Provide the (X, Y) coordinate of the cell's center where the given text is located.  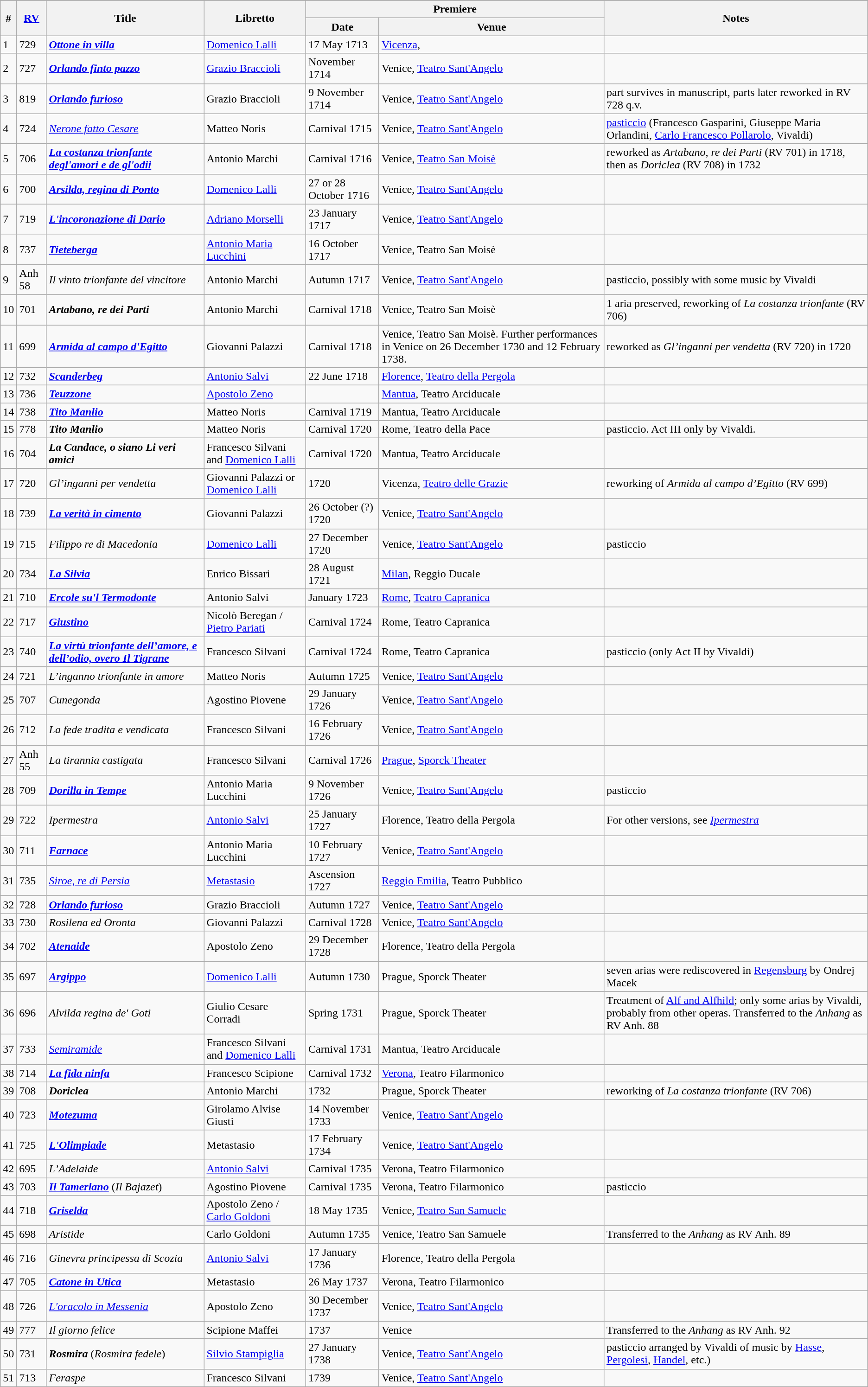
699 (32, 346)
Treatment of Alf and Alfhild; only some arias by Vivaldi, probably from other operas. Transferred to the Anhang as RV Anh. 88 (736, 1013)
L’inganno trionfante in amore (125, 676)
10 (8, 310)
726 (32, 1306)
pasticcio arranged by Vivaldi of music by Hasse, Pergolesi, Handel, etc.) (736, 1354)
1737 (342, 1330)
Autumn 1730 (342, 977)
Semiramide (125, 1049)
16 October 1717 (342, 249)
Teuzzone (125, 394)
Argippo (125, 977)
Carnival 1715 (342, 129)
Transferred to the Anhang as RV Anh. 92 (736, 1330)
27 January 1738 (342, 1354)
Autumn 1735 (342, 1234)
Nerone fatto Cesare (125, 129)
728 (32, 905)
4 (8, 129)
731 (32, 1354)
Reggio Emilia, Teatro Pubblico (491, 881)
712 (32, 730)
740 (32, 652)
Atenaide (125, 946)
Scanderbeg (125, 377)
Venice, Teatro San Moisè. Further performances in Venice on 26 December 1730 and 12 February 1738. (491, 346)
18 (8, 514)
reworked as Artabano, re dei Parti (RV 701) in 1718, then as Doriclea (RV 708) in 1732 (736, 159)
Spring 1731 (342, 1013)
Apostolo Zeno / Carlo Goldoni (255, 1210)
33 (8, 922)
Ipermestra (125, 821)
reworked as Gl’inganni per vendetta (RV 720) in 1720 (736, 346)
44 (8, 1210)
Ottone in villa (125, 45)
Armida al campo d'Egitto (125, 346)
Autumn 1725 (342, 676)
Silvio Stampiglia (255, 1354)
709 (32, 790)
1720 (342, 483)
708 (32, 1091)
La Silvia (125, 574)
16 February 1726 (342, 730)
695 (32, 1169)
701 (32, 310)
3 (8, 98)
819 (32, 98)
710 (32, 598)
Carnival 1732 (342, 1073)
7 (8, 219)
31 (8, 881)
5 (8, 159)
29 December 1728 (342, 946)
32 (8, 905)
Anh 58 (32, 279)
697 (32, 977)
1732 (342, 1091)
L'incoronazione di Dario (125, 219)
43 (8, 1187)
702 (32, 946)
722 (32, 821)
9 November 1714 (342, 98)
28 (8, 790)
17 (8, 483)
January 1723 (342, 598)
Cunegonda (125, 699)
47 (8, 1282)
29 (8, 821)
reworking of Armida al campo d’Egitto (RV 699) (736, 483)
717 (32, 621)
Il Tamerlano (Il Bajazet) (125, 1187)
8 (8, 249)
Aristide (125, 1234)
696 (32, 1013)
28 August 1721 (342, 574)
720 (32, 483)
1 (8, 45)
pasticcio. Act III only by Vivaldi. (736, 429)
38 (8, 1073)
11 (8, 346)
735 (32, 881)
pasticcio (Francesco Gasparini, Giuseppe Maria Orlandini, Carlo Francesco Pollarolo, Vivaldi) (736, 129)
Farnace (125, 850)
15 (8, 429)
714 (32, 1073)
40 (8, 1115)
48 (8, 1306)
1739 (342, 1378)
27 (8, 760)
L’Adelaide (125, 1169)
24 (8, 676)
700 (32, 189)
Rome, Teatro della Pace (491, 429)
14 November 1733 (342, 1115)
23 January 1717 (342, 219)
Feraspe (125, 1378)
pasticcio, possibly with some music by Vivaldi (736, 279)
736 (32, 394)
718 (32, 1210)
Notes (736, 18)
719 (32, 219)
Carlo Goldoni (255, 1234)
698 (32, 1234)
Artabano, re dei Parti (125, 310)
25 January 1727 (342, 821)
711 (32, 850)
For other versions, see Ipermestra (736, 821)
La costanza trionfante degl'amori e de gl'odii (125, 159)
Tieteberga (125, 249)
777 (32, 1330)
13 (8, 394)
Gl’inganni per vendetta (125, 483)
733 (32, 1049)
30 December 1737 (342, 1306)
1 aria preserved, reworking of La costanza trionfante (RV 706) (736, 310)
26 October (?) 1720 (342, 514)
739 (32, 514)
Siroe, re di Persia (125, 881)
Vicenza, (491, 45)
49 (8, 1330)
2 (8, 69)
17 January 1736 (342, 1259)
23 (8, 652)
Enrico Bissari (255, 574)
10 February 1727 (342, 850)
Giulio Cesare Corradi (255, 1013)
730 (32, 922)
18 May 1735 (342, 1210)
Vicenza, Teatro delle Grazie (491, 483)
Rosmira (Rosmira fedele) (125, 1354)
Scipione Maffei (255, 1330)
17 May 1713 (342, 45)
Carnival 1716 (342, 159)
22 June 1718 (342, 377)
Nicolò Beregan / Pietro Pariati (255, 621)
37 (8, 1049)
Il giorno felice (125, 1330)
Transferred to the Anhang as RV Anh. 89 (736, 1234)
Carnival 1731 (342, 1049)
La Candace, o siano Li veri amici (125, 454)
36 (8, 1013)
La fida ninfa (125, 1073)
Motezuma (125, 1115)
34 (8, 946)
Arsilda, regina di Ponto (125, 189)
732 (32, 377)
Ascension 1727 (342, 881)
713 (32, 1378)
Ercole su'l Termodonte (125, 598)
25 (8, 699)
La tirannia castigata (125, 760)
46 (8, 1259)
Libretto (255, 18)
41 (8, 1144)
Adriano Morselli (255, 219)
39 (8, 1091)
721 (32, 676)
part survives in manuscript, parts later reworked in RV 728 q.v. (736, 98)
Ginevra principessa di Scozia (125, 1259)
14 (8, 412)
Orlando finto pazzo (125, 69)
RV (32, 18)
703 (32, 1187)
729 (32, 45)
50 (8, 1354)
Girolamo Alvise Giusti (255, 1115)
21 (8, 598)
705 (32, 1282)
6 (8, 189)
16 (8, 454)
Carnival 1728 (342, 922)
26 May 1737 (342, 1282)
20 (8, 574)
706 (32, 159)
724 (32, 129)
Title (125, 18)
Doriclea (125, 1091)
35 (8, 977)
Date (342, 27)
778 (32, 429)
27 or 28 October 1716 (342, 189)
Autumn 1717 (342, 279)
Alvilda regina de' Goti (125, 1013)
704 (32, 454)
Giovanni Palazzi or Domenico Lalli (255, 483)
Giustino (125, 621)
La virtù trionfante dell’amore, e dell’odio, overo Il Tigrane (125, 652)
Filippo re di Macedonia (125, 543)
November 1714 (342, 69)
Carnival 1726 (342, 760)
Rosilena ed Oronta (125, 922)
42 (8, 1169)
9 November 1726 (342, 790)
La fede tradita e vendicata (125, 730)
L'Olimpiade (125, 1144)
Catone in Utica (125, 1282)
29 January 1726 (342, 699)
22 (8, 621)
Venue (491, 27)
Anh 55 (32, 760)
Carnival 1719 (342, 412)
30 (8, 850)
707 (32, 699)
26 (8, 730)
La verità in cimento (125, 514)
19 (8, 543)
737 (32, 249)
9 (8, 279)
734 (32, 574)
reworking of La costanza trionfante (RV 706) (736, 1091)
727 (32, 69)
716 (32, 1259)
pasticcio (only Act II by Vivaldi) (736, 652)
738 (32, 412)
Autumn 1727 (342, 905)
Premiere (454, 9)
12 (8, 377)
L'oracolo in Messenia (125, 1306)
725 (32, 1144)
17 February 1734 (342, 1144)
715 (32, 543)
Venice (491, 1330)
51 (8, 1378)
Il vinto trionfante del vincitore (125, 279)
seven arias were rediscovered in Regensburg by Ondrej Macek (736, 977)
27 December 1720 (342, 543)
45 (8, 1234)
Griselda (125, 1210)
723 (32, 1115)
Milan, Reggio Ducale (491, 574)
# (8, 18)
Dorilla in Tempe (125, 790)
Francesco Scipione (255, 1073)
